Capture the cell that displays the provided text and extract its [X, Y] central coordinate. 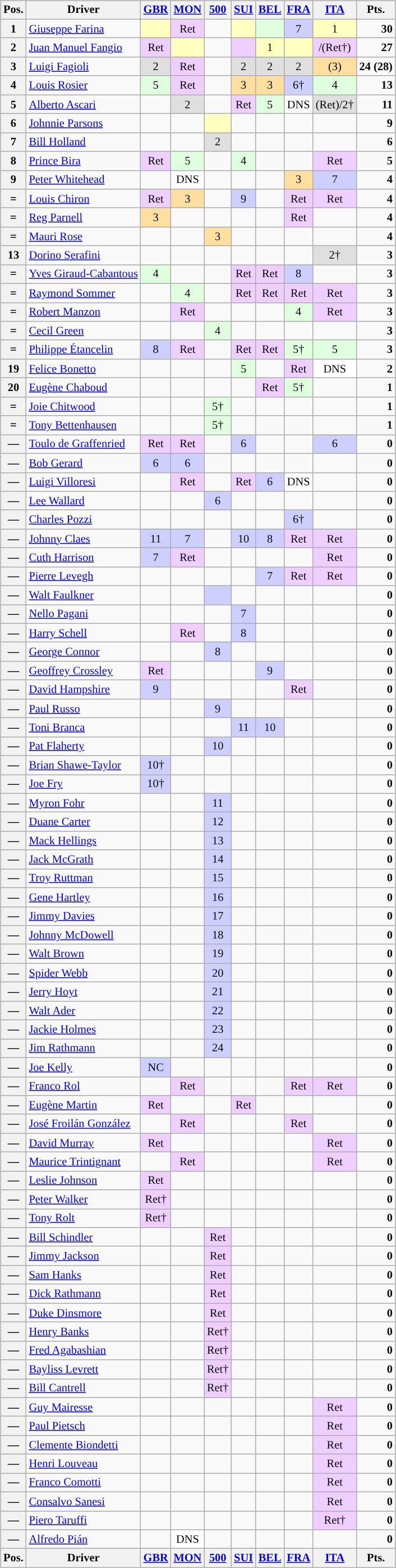
Jerry Hoyt [84, 992]
Walt Brown [84, 954]
Jack McGrath [84, 859]
Henry Banks [84, 1332]
Louis Rosier [84, 85]
Juan Manuel Fangio [84, 48]
George Connor [84, 652]
Toulo de Graffenried [84, 444]
Pat Flaherty [84, 746]
Nello Pagani [84, 614]
23 [218, 1029]
Tony Bettenhausen [84, 425]
Consalvo Sanesi [84, 1501]
Mauri Rose [84, 237]
30 [376, 29]
Lee Wallard [84, 501]
Henri Louveau [84, 1464]
David Murray [84, 1143]
14 [218, 859]
16 [218, 897]
24 (28) [376, 67]
2† [335, 255]
Walt Faulkner [84, 595]
Robert Manzon [84, 312]
Luigi Fagioli [84, 67]
Eugène Martin [84, 1105]
Bill Schindler [84, 1237]
Louis Chiron [84, 199]
Leslie Johnson [84, 1180]
Jimmy Davies [84, 916]
Luigi Villoresi [84, 482]
Fred Agabashian [84, 1350]
Joie Chitwood [84, 406]
Toni Branca [84, 728]
Cecil Green [84, 331]
Mack Hellings [84, 841]
Piero Taruffi [84, 1520]
15 [218, 879]
/(Ret†) [335, 48]
Spider Webb [84, 973]
Paul Russo [84, 709]
Geoffrey Crossley [84, 671]
Alfredo Pián [84, 1539]
22 [218, 1010]
Johnny Claes [84, 539]
José Froilán González [84, 1124]
Philippe Étancelin [84, 350]
27 [376, 48]
Bayliss Levrett [84, 1369]
Felice Bonetto [84, 369]
Paul Pietsch [84, 1426]
Gene Hartley [84, 897]
Guy Mairesse [84, 1407]
Raymond Sommer [84, 293]
Duane Carter [84, 822]
Pierre Levegh [84, 576]
Bill Cantrell [84, 1388]
NC [156, 1067]
Peter Whitehead [84, 180]
(Ret)/2† [335, 104]
(3) [335, 67]
Joe Fry [84, 784]
21 [218, 992]
24 [218, 1049]
17 [218, 916]
Tony Rolt [84, 1218]
18 [218, 935]
Bill Holland [84, 142]
Charles Pozzi [84, 519]
Joe Kelly [84, 1067]
Franco Rol [84, 1086]
Alberto Ascari [84, 104]
Jimmy Jackson [84, 1256]
Walt Ader [84, 1010]
Johnnie Parsons [84, 123]
Peter Walker [84, 1199]
Troy Ruttman [84, 879]
Prince Bira [84, 161]
Sam Hanks [84, 1275]
Dorino Serafini [84, 255]
David Hampshire [84, 689]
Harry Schell [84, 633]
Jim Rathmann [84, 1049]
Maurice Trintignant [84, 1162]
12 [218, 822]
Yves Giraud-Cabantous [84, 274]
Duke Dinsmore [84, 1313]
Cuth Harrison [84, 558]
Giuseppe Farina [84, 29]
Myron Fohr [84, 803]
Jackie Holmes [84, 1029]
Reg Parnell [84, 218]
Bob Gerard [84, 463]
Dick Rathmann [84, 1294]
Eugène Chaboud [84, 388]
Johnny McDowell [84, 935]
Clemente Biondetti [84, 1445]
Brian Shawe-Taylor [84, 765]
Franco Comotti [84, 1483]
